Identify which cell holds the provided text, then report its (x, y) central coordinate. 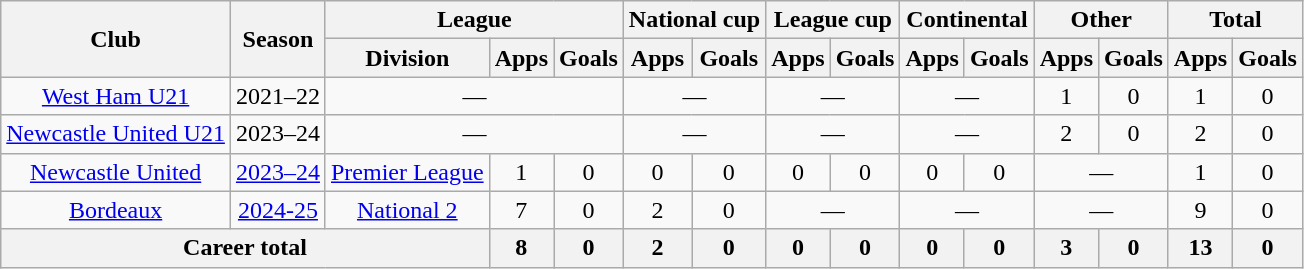
8 (521, 248)
League cup (833, 20)
2021–22 (278, 96)
Division (407, 58)
Newcastle United (116, 172)
National 2 (407, 210)
Other (1101, 20)
National cup (694, 20)
Premier League (407, 172)
2024-25 (278, 210)
7 (521, 210)
Total (1235, 20)
Club (116, 39)
9 (1200, 210)
League (474, 20)
13 (1200, 248)
West Ham U21 (116, 96)
Season (278, 39)
Bordeaux (116, 210)
Newcastle United U21 (116, 134)
3 (1066, 248)
Continental (967, 20)
Career total (245, 248)
